Determine the [X, Y] coordinate at the center of the cell enclosing the given text.  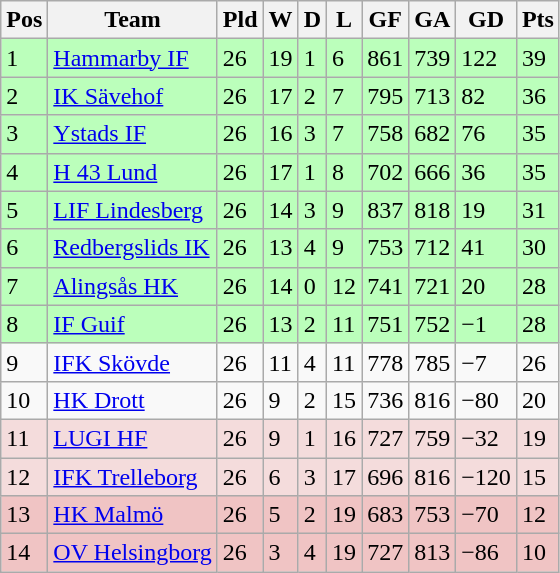
IF Guif [133, 324]
712 [432, 248]
736 [386, 400]
758 [386, 134]
LUGI HF [133, 438]
IFK Trelleborg [133, 477]
−70 [486, 515]
39 [538, 58]
Pts [538, 20]
702 [386, 172]
−32 [486, 438]
759 [432, 438]
Pld [240, 20]
76 [486, 134]
Ystads IF [133, 134]
HK Malmö [133, 515]
−80 [486, 400]
751 [386, 324]
Hammarby IF [133, 58]
Pos [24, 20]
0 [312, 286]
31 [538, 210]
795 [386, 96]
82 [486, 96]
IK Sävehof [133, 96]
785 [432, 362]
−1 [486, 324]
837 [386, 210]
683 [386, 515]
Team [133, 20]
D [312, 20]
739 [432, 58]
41 [486, 248]
OV Helsingborg [133, 553]
778 [386, 362]
−86 [486, 553]
IFK Skövde [133, 362]
813 [432, 553]
H 43 Lund [133, 172]
721 [432, 286]
682 [432, 134]
L [344, 20]
−120 [486, 477]
Redbergslids IK [133, 248]
696 [386, 477]
GF [386, 20]
LIF Lindesberg [133, 210]
713 [432, 96]
Alingsås HK [133, 286]
W [280, 20]
752 [432, 324]
GA [432, 20]
GD [486, 20]
HK Drott [133, 400]
30 [538, 248]
122 [486, 58]
666 [432, 172]
818 [432, 210]
861 [386, 58]
741 [386, 286]
−7 [486, 362]
